Locate the cell with the specified text and output its [X, Y] center coordinate. 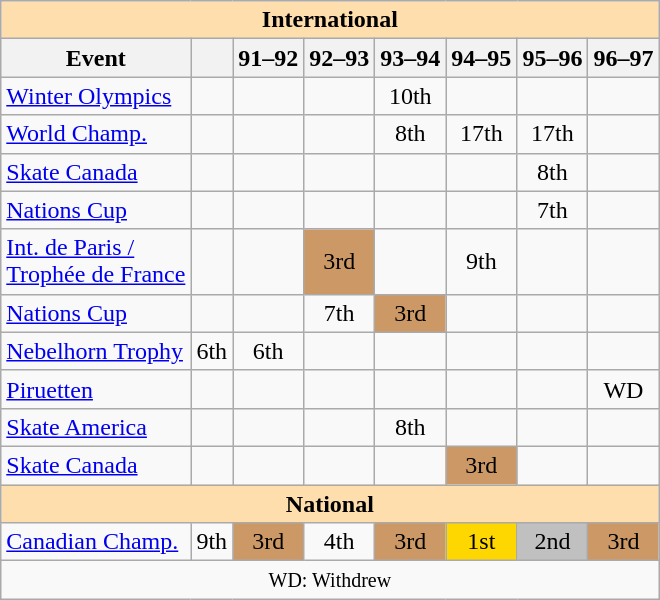
95–96 [552, 58]
93–94 [410, 58]
Event [96, 58]
Piruetten [96, 389]
10th [410, 96]
National [330, 503]
WD: Withdrew [330, 580]
Skate America [96, 427]
92–93 [340, 58]
WD [624, 389]
2nd [552, 542]
4th [340, 542]
91–92 [268, 58]
94–95 [482, 58]
Nebelhorn Trophy [96, 351]
World Champ. [96, 134]
1st [482, 542]
Winter Olympics [96, 96]
Int. de Paris / Trophée de France [96, 262]
Canadian Champ. [96, 542]
96–97 [624, 58]
International [330, 20]
